From the cell containing the given text, extract its center point as (X, Y) coordinate. 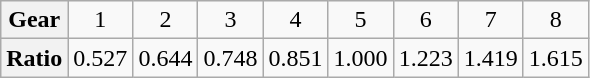
6 (426, 20)
8 (556, 20)
1.223 (426, 58)
1 (100, 20)
7 (490, 20)
Ratio (34, 58)
0.748 (230, 58)
1.419 (490, 58)
1.000 (360, 58)
0.644 (166, 58)
2 (166, 20)
3 (230, 20)
0.527 (100, 58)
5 (360, 20)
0.851 (296, 58)
Gear (34, 20)
1.615 (556, 58)
4 (296, 20)
